Detect which cell encompasses the target text, then output its [X, Y] center coordinate. 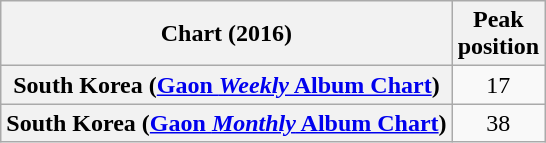
38 [498, 123]
Peakposition [498, 34]
South Korea (Gaon Monthly Album Chart) [226, 123]
17 [498, 85]
Chart (2016) [226, 34]
South Korea (Gaon Weekly Album Chart) [226, 85]
